Capture the cell that displays the provided text and extract its [x, y] central coordinate. 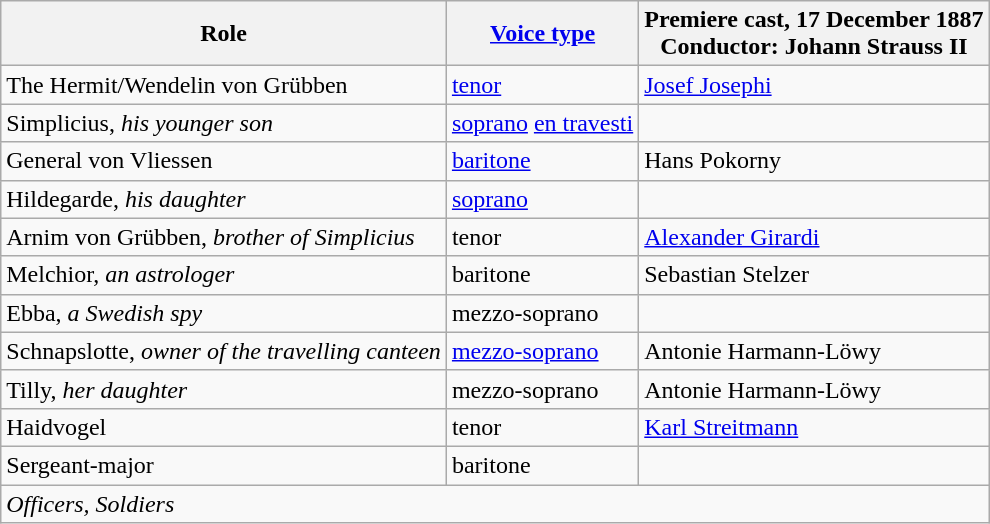
The Hermit/Wendelin von Grübben [224, 85]
soprano [542, 199]
Schnapslotte, owner of the travelling canteen [224, 351]
soprano en travesti [542, 123]
Sebastian Stelzer [814, 275]
Ebba, a Swedish spy [224, 313]
Simplicius, his younger son [224, 123]
Sergeant-major [224, 465]
Arnim von Grübben, brother of Simplicius [224, 237]
Haidvogel [224, 427]
Josef Josephi [814, 85]
Tilly, her daughter [224, 389]
Karl Streitmann [814, 427]
Alexander Girardi [814, 237]
Role [224, 34]
Premiere cast, 17 December 1887Conductor: Johann Strauss II [814, 34]
Hans Pokorny [814, 161]
Voice type [542, 34]
Hildegarde, his daughter [224, 199]
Melchior, an astrologer [224, 275]
Officers, Soldiers [495, 503]
General von Vliessen [224, 161]
